Capture the cell that displays the provided text and extract its [X, Y] central coordinate. 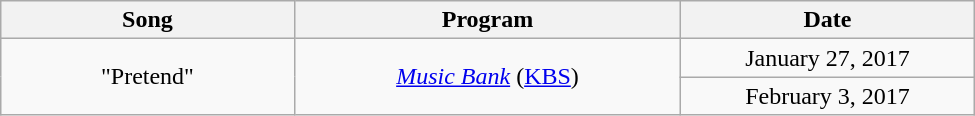
Music Bank (KBS) [488, 77]
January 27, 2017 [828, 58]
Song [148, 20]
Program [488, 20]
February 3, 2017 [828, 96]
Date [828, 20]
"Pretend" [148, 77]
